Identify which cell holds the provided text, then report its (x, y) central coordinate. 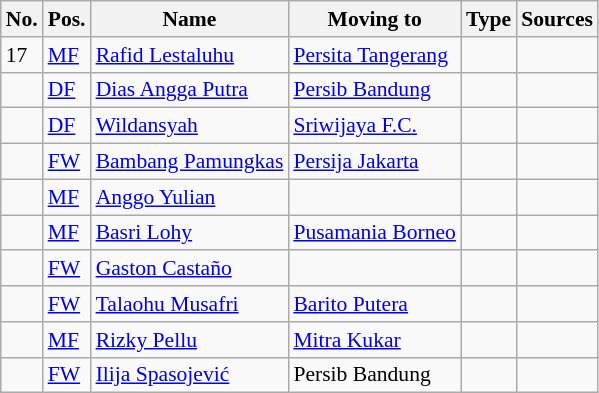
Pusamania Borneo (374, 233)
Moving to (374, 19)
Pos. (67, 19)
Wildansyah (190, 126)
Rafid Lestaluhu (190, 55)
Gaston Castaño (190, 269)
Anggo Yulian (190, 197)
No. (22, 19)
Bambang Pamungkas (190, 162)
Basri Lohy (190, 233)
Dias Angga Putra (190, 90)
Mitra Kukar (374, 340)
Barito Putera (374, 304)
Type (488, 19)
Rizky Pellu (190, 340)
Name (190, 19)
Sriwijaya F.C. (374, 126)
Persija Jakarta (374, 162)
Ilija Spasojević (190, 375)
Talaohu Musafri (190, 304)
Sources (557, 19)
Persita Tangerang (374, 55)
17 (22, 55)
